Pinpoint the cell where the given text exists, returning its [x, y] midpoint coordinate. 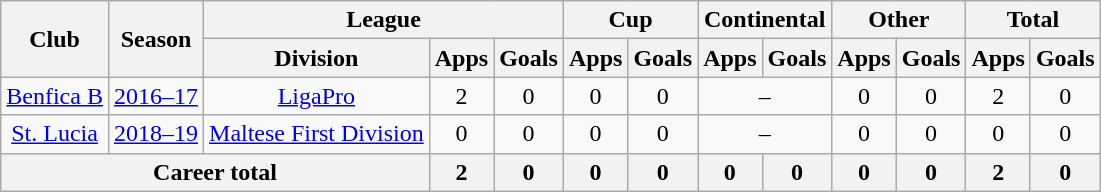
Benfica B [55, 96]
Club [55, 39]
Total [1033, 20]
LigaPro [317, 96]
Career total [215, 172]
Cup [630, 20]
2018–19 [156, 134]
League [384, 20]
Division [317, 58]
Continental [765, 20]
Other [899, 20]
2016–17 [156, 96]
St. Lucia [55, 134]
Maltese First Division [317, 134]
Season [156, 39]
